Capture the cell that displays the provided text and extract its [X, Y] central coordinate. 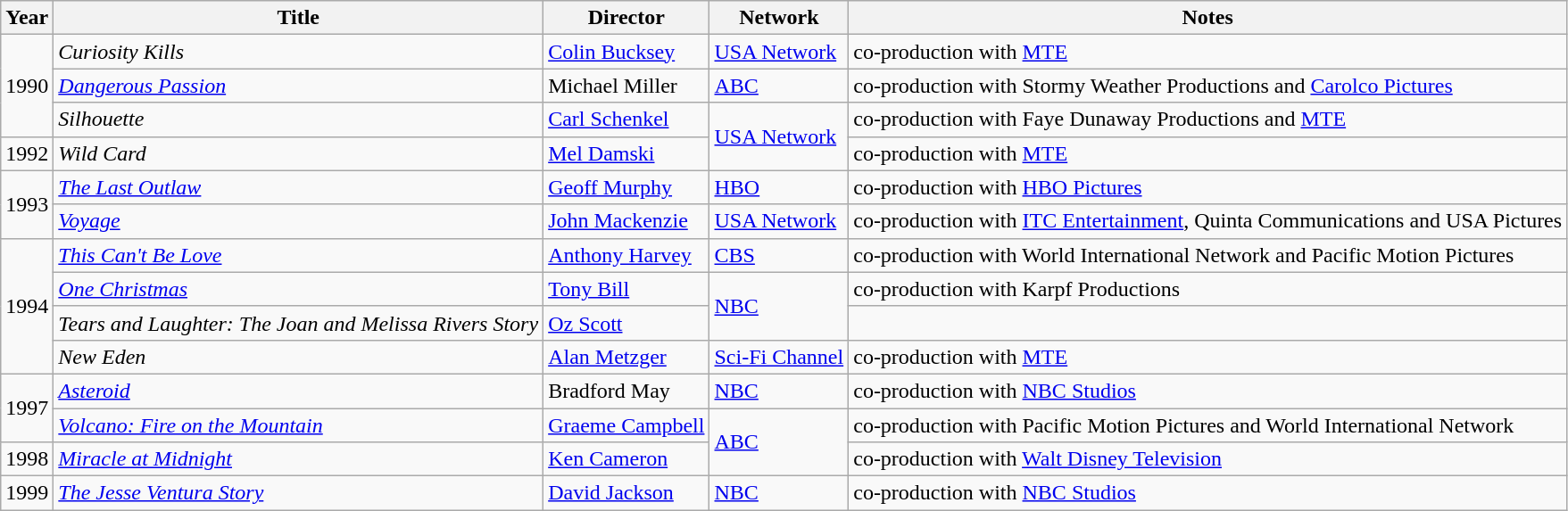
Alan Metzger [626, 357]
New Eden [298, 357]
1994 [27, 306]
Miracle at Midnight [298, 459]
Director [626, 18]
co-production with World International Network and Pacific Motion Pictures [1208, 255]
1998 [27, 459]
1990 [27, 86]
Ken Cameron [626, 459]
co-production with HBO Pictures [1208, 187]
David Jackson [626, 493]
Carl Schenkel [626, 120]
Michael Miller [626, 86]
Dangerous Passion [298, 86]
Tears and Laughter: The Joan and Melissa Rivers Story [298, 323]
1992 [27, 153]
co-production with Stormy Weather Productions and Carolco Pictures [1208, 86]
co-production with Walt Disney Television [1208, 459]
Anthony Harvey [626, 255]
Curiosity Kills [298, 52]
Volcano: Fire on the Mountain [298, 425]
co-production with Karpf Productions [1208, 289]
Voyage [298, 221]
1993 [27, 204]
Silhouette [298, 120]
This Can't Be Love [298, 255]
1997 [27, 408]
Sci-Fi Channel [779, 357]
Colin Bucksey [626, 52]
Notes [1208, 18]
Mel Damski [626, 153]
Graeme Campbell [626, 425]
John Mackenzie [626, 221]
The Jesse Ventura Story [298, 493]
CBS [779, 255]
Tony Bill [626, 289]
co-production with Pacific Motion Pictures and World International Network [1208, 425]
co-production with ITC Entertainment, Quinta Communications and USA Pictures [1208, 221]
HBO [779, 187]
Network [779, 18]
Asteroid [298, 391]
Wild Card [298, 153]
co-production with Faye Dunaway Productions and MTE [1208, 120]
Geoff Murphy [626, 187]
Year [27, 18]
Bradford May [626, 391]
Oz Scott [626, 323]
The Last Outlaw [298, 187]
Title [298, 18]
One Christmas [298, 289]
1999 [27, 493]
